Search for the cell housing the specified text and yield its [x, y] center coordinate. 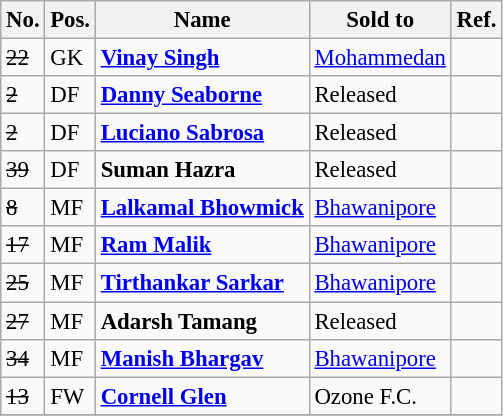
13 [23, 396]
Ram Malik [202, 245]
Danny Seaborne [202, 95]
27 [23, 321]
No. [23, 20]
Ref. [476, 20]
8 [23, 208]
Tirthankar Sarkar [202, 283]
Pos. [70, 20]
25 [23, 283]
Luciano Sabrosa [202, 133]
Vinay Singh [202, 58]
39 [23, 170]
34 [23, 358]
Name [202, 20]
FW [70, 396]
Sold to [380, 20]
Mohammedan [380, 58]
22 [23, 58]
Lalkamal Bhowmick [202, 208]
Adarsh Tamang [202, 321]
17 [23, 245]
GK [70, 58]
Ozone F.C. [380, 396]
Suman Hazra [202, 170]
Cornell Glen [202, 396]
Manish Bhargav [202, 358]
